Return the [x, y] coordinate for the center point of the cell that contains the specified text.  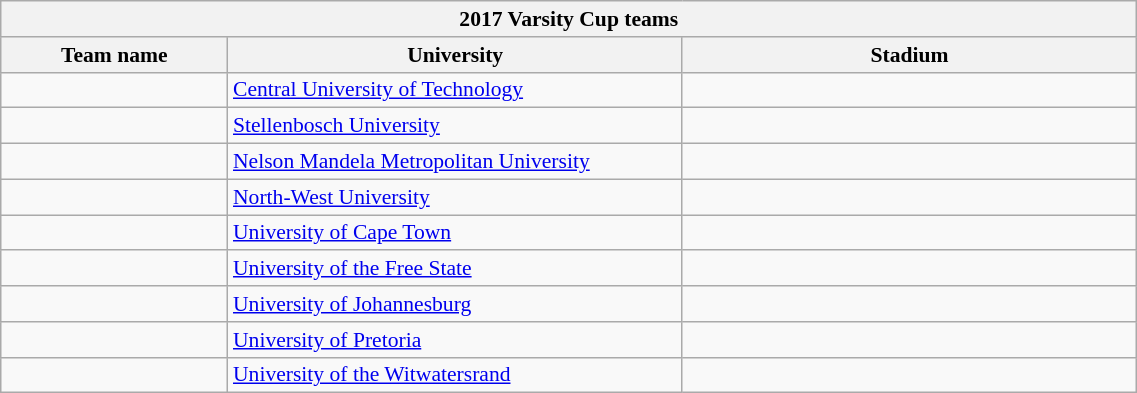
Team name [114, 55]
2017 Varsity Cup teams [569, 19]
University of Johannesburg [455, 304]
North-West University [455, 197]
University of Pretoria [455, 340]
University of Cape Town [455, 233]
University [455, 55]
Nelson Mandela Metropolitan University [455, 162]
Stellenbosch University [455, 126]
Central University of Technology [455, 90]
University of the Free State [455, 269]
University of the Witwatersrand [455, 375]
Stadium [909, 55]
